Capture the cell that displays the provided text and extract its (X, Y) central coordinate. 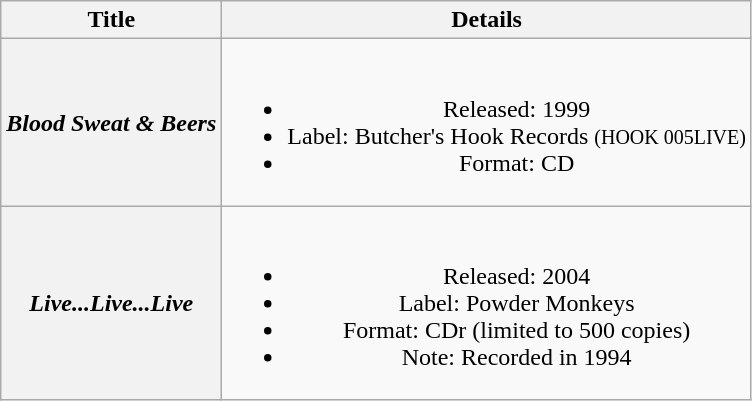
Released: 1999Label: Butcher's Hook Records (HOOK 005LIVE)Format: CD (487, 122)
Details (487, 20)
Title (112, 20)
Blood Sweat & Beers (112, 122)
Released: 2004Label: Powder MonkeysFormat: CDr (limited to 500 copies)Note: Recorded in 1994 (487, 303)
Live...Live...Live (112, 303)
